Return the [x, y] coordinate for the center point of the cell that contains the specified text.  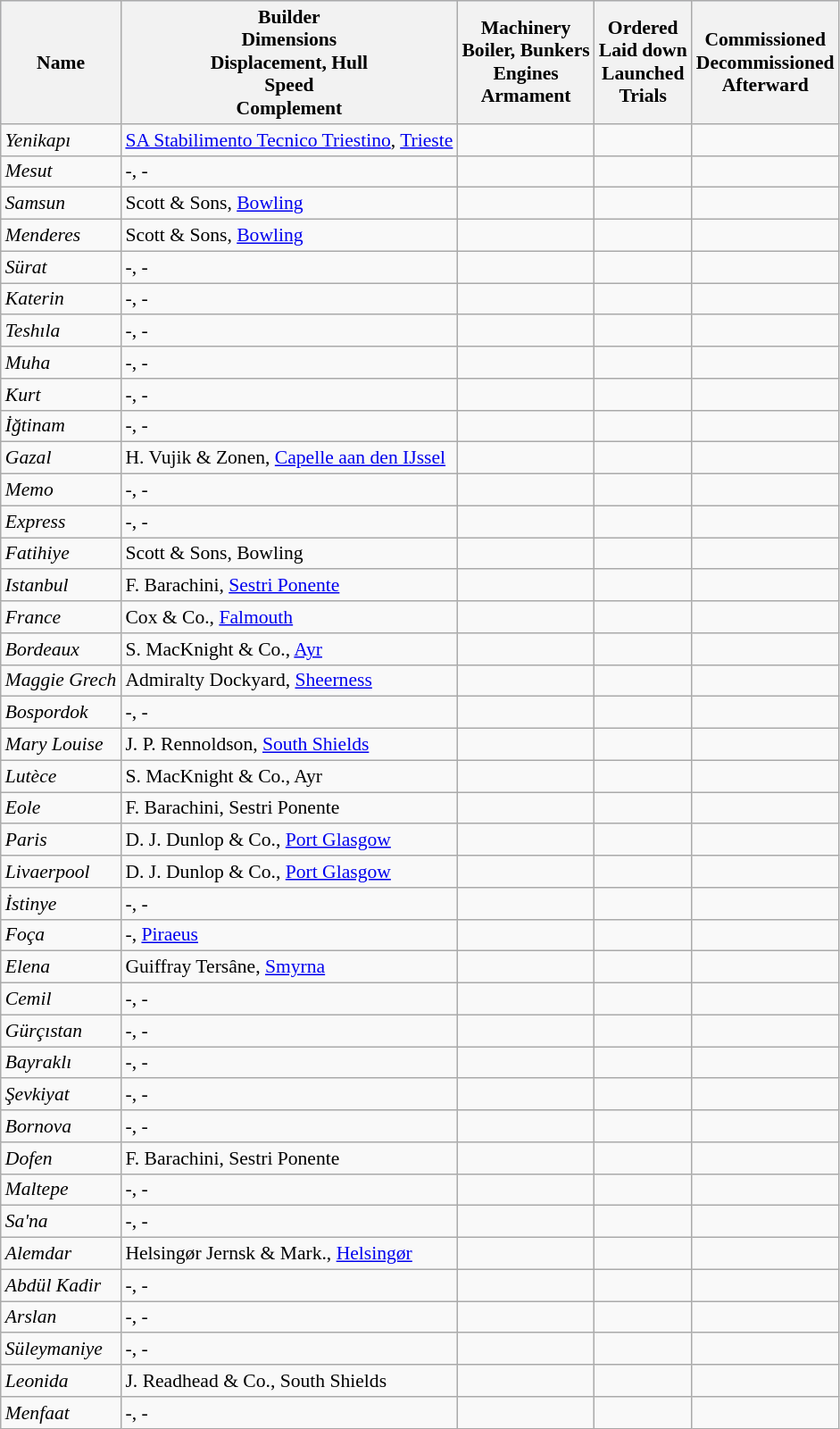
Memo [61, 490]
Helsingør Jernsk & Mark., Helsingør [289, 1254]
Gazal [61, 458]
Alemdar [61, 1254]
Leonida [61, 1381]
France [61, 617]
Bordeaux [61, 649]
Dofen [61, 1158]
Name [61, 63]
Livaerpool [61, 872]
Admiralty Dockyard, Sheerness [289, 681]
Gürçıstan [61, 1031]
BuilderDimensionsDisplacement, HullSpeedComplement [289, 63]
Foça [61, 935]
Yenikapı [61, 140]
Mary Louise [61, 745]
Bospordok [61, 713]
Muha [61, 363]
Sa'na [61, 1222]
Lutèce [61, 776]
SA Stabilimento Tecnico Triestino, Trieste [289, 140]
Cemil [61, 999]
J. Readhead & Co., South Shields [289, 1381]
CommissionedDecommissionedAfterward [766, 63]
Katerin [61, 299]
Istanbul [61, 586]
Fatihiye [61, 554]
Elena [61, 967]
Menderes [61, 236]
Cox & Co., Falmouth [289, 617]
Menfaat [61, 1413]
Paris [61, 840]
Mesut [61, 171]
Guiffray Tersâne, Smyrna [289, 967]
Teshıla [61, 331]
Maltepe [61, 1190]
Şevkiyat [61, 1095]
Arslan [61, 1317]
Maggie Grech [61, 681]
Abdül Kadir [61, 1285]
Samsun [61, 204]
Kurt [61, 395]
Express [61, 522]
Süleymaniye [61, 1350]
OrderedLaid downLaunchedTrials [643, 63]
Bayraklı [61, 1063]
Eole [61, 808]
Bornova [61, 1126]
-, Piraeus [289, 935]
İstinye [61, 904]
Sürat [61, 267]
H. Vujik & Zonen, Capelle aan den IJssel [289, 458]
J. P. Rennoldson, South Shields [289, 745]
İğtinam [61, 426]
MachineryBoiler, BunkersEnginesArmament [525, 63]
